Determine the [X, Y] coordinate at the center of the cell enclosing the given text.  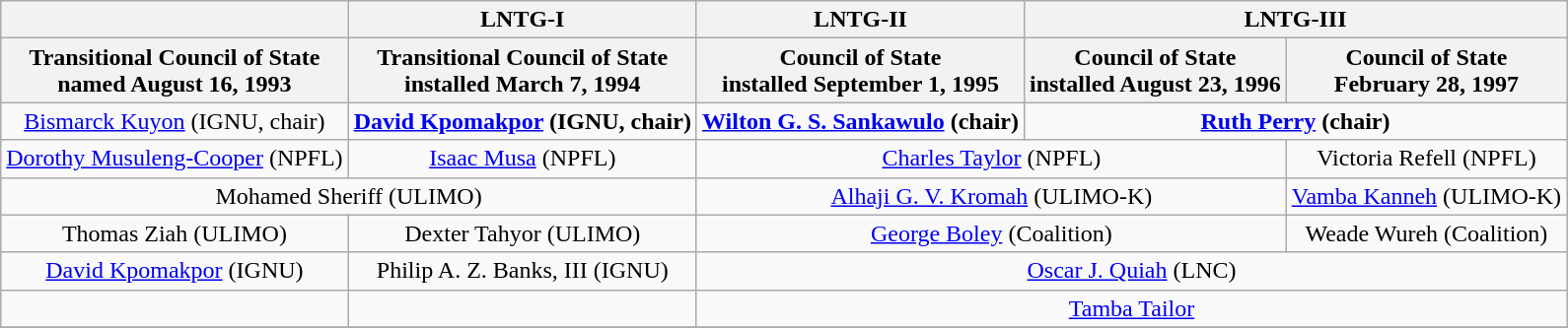
Alhaji G. V. Kromah (ULIMO-K) [991, 196]
Dorothy Musuleng-Cooper (NPFL) [175, 159]
Tamba Tailor [1131, 308]
LNTG-II [860, 20]
LNTG-I [523, 20]
LNTG-III [1295, 20]
Philip A. Z. Banks, III (IGNU) [523, 271]
Victoria Refell (NPFL) [1426, 159]
Council of Stateinstalled September 1, 1995 [860, 71]
Mohamed Sheriff (ULIMO) [349, 196]
Dexter Tahyor (ULIMO) [523, 233]
Weade Wureh (Coalition) [1426, 233]
David Kpomakpor (IGNU) [175, 271]
Isaac Musa (NPFL) [523, 159]
Ruth Perry (chair) [1295, 121]
Oscar J. Quiah (LNC) [1131, 271]
Council of Stateinstalled August 23, 1996 [1155, 71]
Transitional Council of Stateinstalled March 7, 1994 [523, 71]
Council of StateFebruary 28, 1997 [1426, 71]
Bismarck Kuyon (IGNU, chair) [175, 121]
Charles Taylor (NPFL) [991, 159]
David Kpomakpor (IGNU, chair) [523, 121]
Wilton G. S. Sankawulo (chair) [860, 121]
Transitional Council of Statenamed August 16, 1993 [175, 71]
Vamba Kanneh (ULIMO-K) [1426, 196]
Thomas Ziah (ULIMO) [175, 233]
George Boley (Coalition) [991, 233]
